Output the [x, y] coordinate of the center of the cell containing the given text.  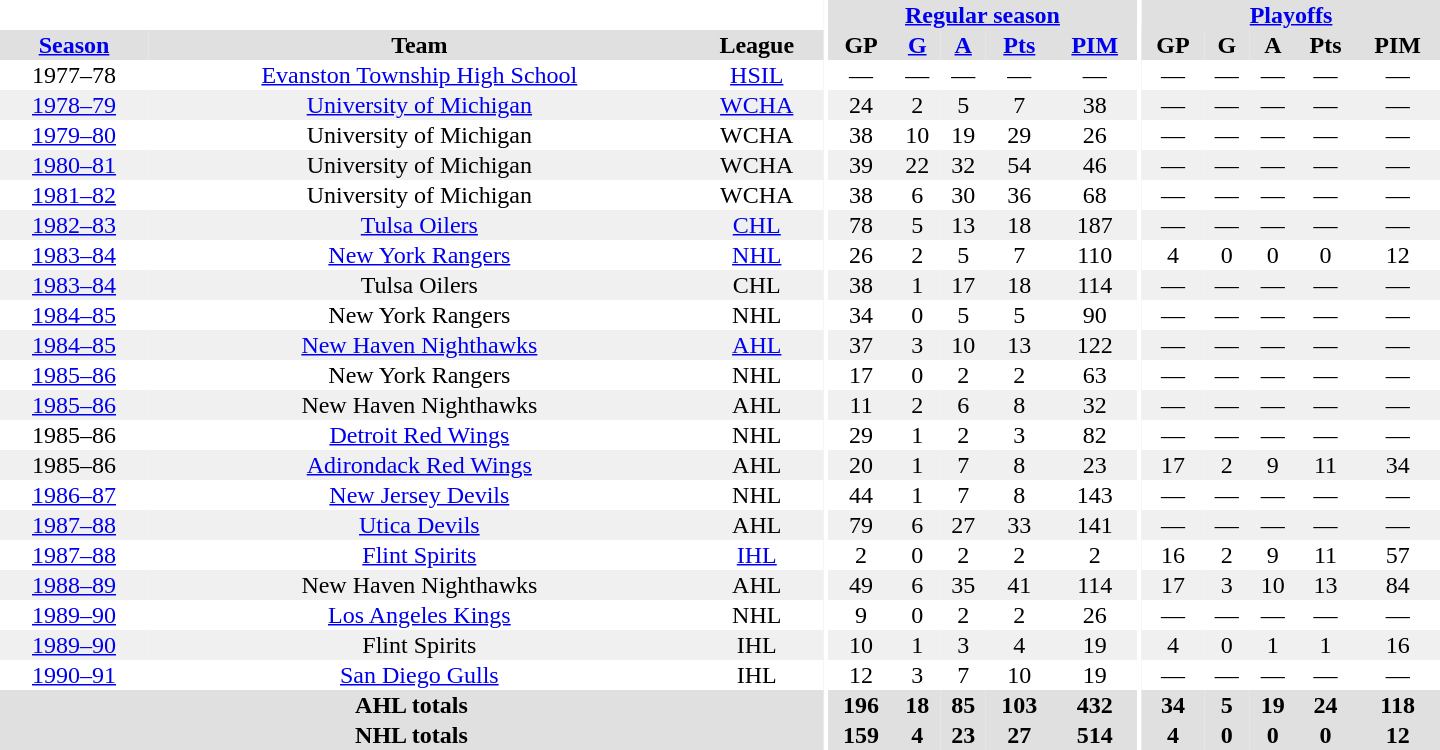
22 [917, 165]
League [757, 45]
41 [1019, 585]
1988–89 [74, 585]
122 [1095, 345]
54 [1019, 165]
1982–83 [74, 225]
NHL totals [412, 735]
33 [1019, 525]
1977–78 [74, 75]
63 [1095, 375]
AHL totals [412, 705]
196 [861, 705]
1979–80 [74, 135]
1986–87 [74, 495]
49 [861, 585]
82 [1095, 435]
30 [963, 195]
1980–81 [74, 165]
118 [1398, 705]
68 [1095, 195]
39 [861, 165]
Los Angeles Kings [420, 615]
143 [1095, 495]
Utica Devils [420, 525]
44 [861, 495]
103 [1019, 705]
1981–82 [74, 195]
1978–79 [74, 105]
57 [1398, 555]
37 [861, 345]
1990–91 [74, 675]
New Jersey Devils [420, 495]
187 [1095, 225]
141 [1095, 525]
Season [74, 45]
432 [1095, 705]
Playoffs [1291, 15]
Regular season [982, 15]
36 [1019, 195]
110 [1095, 255]
514 [1095, 735]
46 [1095, 165]
Evanston Township High School [420, 75]
San Diego Gulls [420, 675]
Adirondack Red Wings [420, 465]
HSIL [757, 75]
20 [861, 465]
159 [861, 735]
35 [963, 585]
90 [1095, 315]
79 [861, 525]
78 [861, 225]
84 [1398, 585]
Team [420, 45]
Detroit Red Wings [420, 435]
85 [963, 705]
